Output the [X, Y] coordinate of the center of the cell containing the given text.  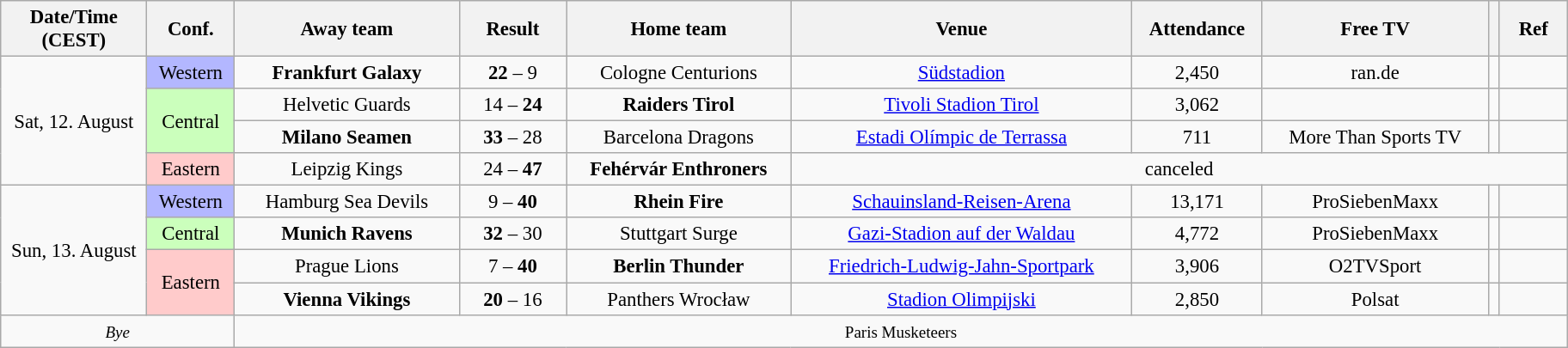
Fehérvár Enthroners [679, 169]
Free TV [1375, 29]
Milano Seamen [347, 137]
Hamburg Sea Devils [347, 202]
32 – 30 [512, 235]
3,062 [1197, 105]
2,850 [1197, 299]
Gazi-Stadion auf der Waldau [961, 235]
Date/Time (CEST) [74, 29]
Berlin Thunder [679, 266]
4,772 [1197, 235]
Friedrich-Ludwig-Jahn-Sportpark [961, 266]
Home team [679, 29]
Vienna Vikings [347, 299]
Result [512, 29]
7 – 40 [512, 266]
Ref [1534, 29]
More Than Sports TV [1375, 137]
Bye [118, 331]
33 – 28 [512, 137]
3,906 [1197, 266]
Panthers Wrocław [679, 299]
Südstadion [961, 73]
13,171 [1197, 202]
Polsat [1375, 299]
Tivoli Stadion Tirol [961, 105]
Away team [347, 29]
Schauinsland-Reisen-Arena [961, 202]
24 – 47 [512, 169]
Frankfurt Galaxy [347, 73]
Raiders Tirol [679, 105]
20 – 16 [512, 299]
canceled [1179, 169]
Sat, 12. August [74, 121]
Sun, 13. August [74, 250]
14 – 24 [512, 105]
Barcelona Dragons [679, 137]
O2TVSport [1375, 266]
Rhein Fire [679, 202]
Leipzig Kings [347, 169]
Stadion Olimpijski [961, 299]
22 – 9 [512, 73]
Venue [961, 29]
711 [1197, 137]
Helvetic Guards [347, 105]
Paris Musketeers [901, 331]
Attendance [1197, 29]
Estadi Olímpic de Terrassa [961, 137]
ran.de [1375, 73]
9 – 40 [512, 202]
Stuttgart Surge [679, 235]
Conf. [191, 29]
Prague Lions [347, 266]
Munich Ravens [347, 235]
2,450 [1197, 73]
Cologne Centurions [679, 73]
